Pinpoint the cell where the given text exists, returning its (X, Y) midpoint coordinate. 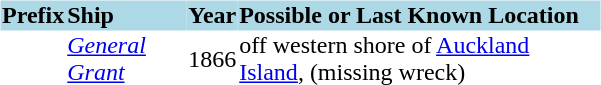
Ship (126, 15)
Year (212, 15)
Possible or Last Known Location (420, 15)
Prefix (32, 15)
